Locate the cell with the specified text and output its [X, Y] center coordinate. 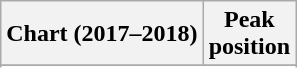
Peakposition [249, 34]
Chart (2017–2018) [102, 34]
